Detect which cell encompasses the target text, then output its [X, Y] center coordinate. 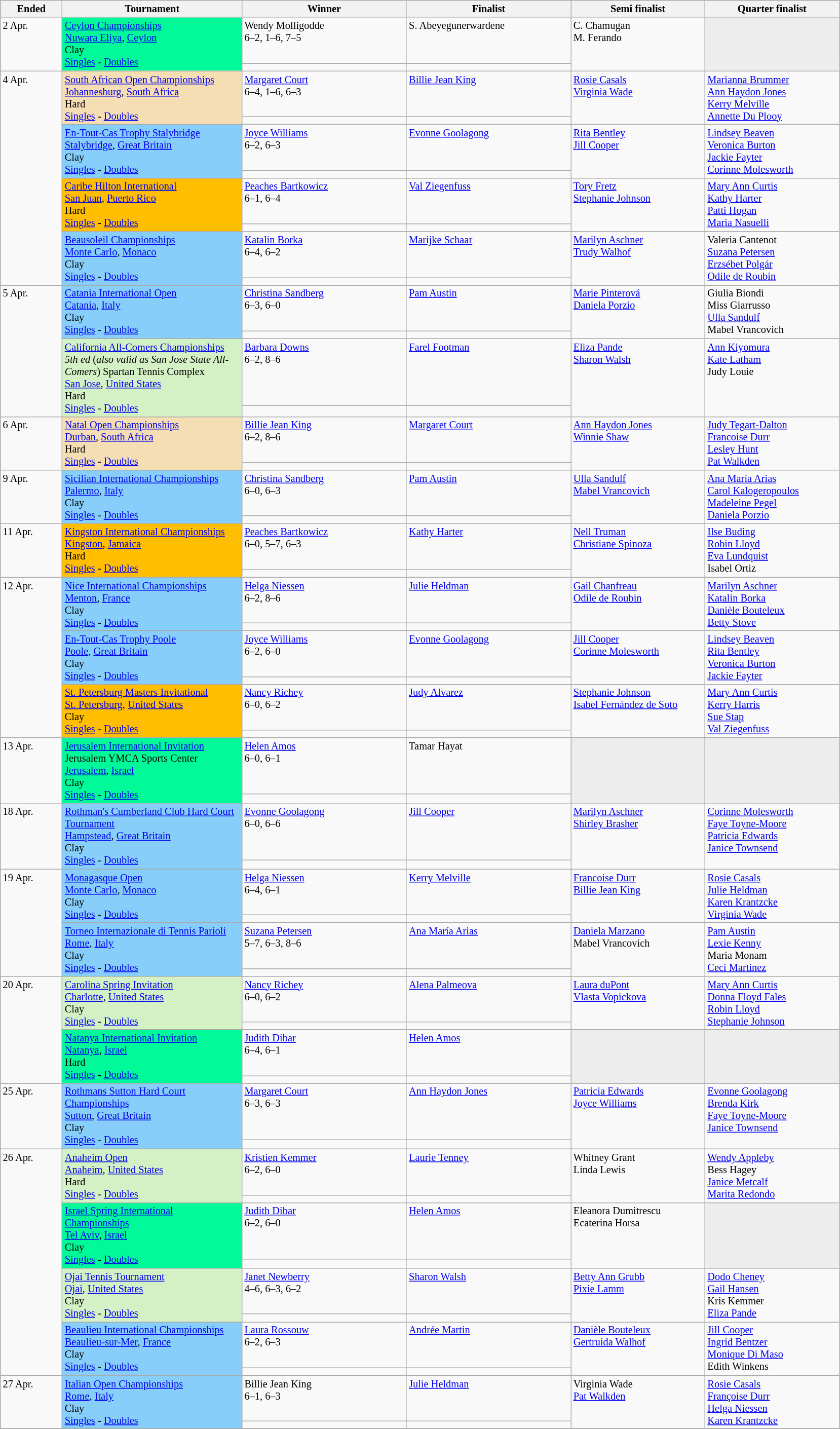
Laurie Tenney [488, 1172]
Winner [324, 9]
Alena Palmeova [488, 999]
Kathy Harter [488, 546]
Stephanie Johnson Isabel Fernández de Soto [638, 711]
Danièle Bouteleux Gertruida Walhof [638, 1348]
27 Apr. [31, 1402]
Billie Jean King6–2, 8–6 [324, 439]
Marilyn Aschner Trudy Walhof [638, 258]
Beaulieu International ChampionshipsBeaulieu-sur-Mer, FranceClaySingles - Doubles [152, 1348]
Marianna Brummer Ann Haydon Jones Kerry Melville Annette Du Plooy [772, 98]
Gail Chanfreau Odile de Roubin [638, 604]
25 Apr. [31, 1116]
Mary Ann Curtis Donna Floyd Fales Robin Lloyd Stephanie Johnson [772, 1003]
Finalist [488, 9]
Dodo Cheney Gail Hansen Kris Kemmer Eliza Pande [772, 1295]
S. Abeyegunerwardene [488, 40]
Peaches Bartkowicz 6–0, 5–7, 6–3 [324, 546]
Patricia Edwards Joyce Williams [638, 1116]
Daniela Marzano Mabel Vrancovich [638, 949]
Rothman's Cumberland Club Hard Court TournamentHampstead, Great BritainClaySingles - Doubles [152, 836]
Mary Ann Curtis Kerry Harris Sue Stap Val Ziegenfuss [772, 711]
Tory Fretz Stephanie Johnson [638, 205]
En-Tout-Cas Trophy StalybridgeStalybridge, Great BritainClaySingles - Doubles [152, 151]
2 Apr. [31, 44]
Tournament [152, 9]
Marijke Schaar [488, 254]
Suzana Petersen5–7, 6–3, 8–6 [324, 945]
Billie Jean King [488, 94]
Jerusalem International InvitationJerusalem YMCA Sports CenterJerusalem, IsraelClaySingles - Doubles [152, 771]
Sicilian International ChampionshipsPalermo, ItalyClaySingles - Doubles [152, 497]
Eleanora Dumitrescu Ecaterina Horsa [638, 1235]
Ulla Sandulf Mabel Vrancovich [638, 497]
Margaret Court 6–3, 6–3 [324, 1111]
Andrée Martin [488, 1344]
Judith Dibar6–2, 6–0 [324, 1230]
13 Apr. [31, 771]
Natal Open ChampionshipsDurban, South AfricaHardSingles - Doubles [152, 443]
Joyce Williams6–2, 6–0 [324, 653]
Corinne Molesworth Faye Toyne-Moore Patricia Edwards Janice Townsend [772, 836]
Judy Alvarez [488, 707]
Nice International ChampionshipsMenton, FranceClaySingles - Doubles [152, 604]
South African Open ChampionshipsJohannesburg, South AfricaHardSingles - Doubles [152, 98]
Pam Austin Lexie Kenny Maria Monam Ceci Martinez [772, 949]
20 Apr. [31, 1030]
Anaheim OpenAnaheim, United StatesHardSingles - Doubles [152, 1176]
Janet Newberry4–6, 6–3, 6–2 [324, 1291]
Ana María Arias Carol Kalogeropoulos Madeleine Pegel Daniela Porzio [772, 497]
Catania International OpenCatania, ItalyClaySingles - Doubles [152, 312]
Beausoleil ChampionshipsMonte Carlo, MonacoClaySingles - Doubles [152, 258]
Rosie Casals Virginia Wade [638, 98]
Evonne Goolagong Brenda Kirk Faye Toyne-Moore Janice Townsend [772, 1116]
Francoise Durr Billie Jean King [638, 896]
Lindsey Beaven Rita Bentley Veronica Burton Jackie Fayter [772, 657]
Helga Niessen6–2, 8–6 [324, 600]
Jill Cooper Ingrid Bentzer Monique Di Maso Edith Winkens [772, 1348]
Wendy Molligodde6–2, 1–6, 7–5 [324, 40]
En-Tout-Cas Trophy Poole Poole, Great BritainClaySingles - Doubles [152, 657]
Jill Cooper [488, 831]
Lindsey Beaven Veronica Burton Jackie Fayter Corinne Molesworth [772, 151]
Judy Tegart-Dalton Francoise Durr Lesley Hunt Pat Walkden [772, 443]
Ilse Buding Robin Lloyd Eva Lundquist Isabel Ortiz [772, 550]
Marilyn Aschner Shirley Brasher [638, 836]
Israel Spring International ChampionshipsTel Aviv, IsraelClaySingles - Doubles [152, 1235]
Betty Ann Grubb Pixie Lamm [638, 1295]
Joyce Williams6–2, 6–3 [324, 147]
Eliza Pande Sharon Walsh [638, 378]
Valeria Cantenot Suzana Petersen Erzsébet Polgár Odile de Roubin [772, 258]
Ojai Tennis TournamentOjai, United StatesClaySingles - Doubles [152, 1295]
Virginia Wade Pat Walkden [638, 1402]
C. Chamugan M. Ferando [638, 44]
Ann Kiyomura Kate Latham Judy Louie [772, 378]
9 Apr. [31, 497]
Margaret Court6–4, 1–6, 6–3 [324, 94]
Natanya International InvitationNatanya, IsraelHardSingles - Doubles [152, 1057]
St. Petersburg Masters InvitationalSt. Petersburg, United StatesClaySingles - Doubles [152, 711]
Evonne Goolagong6–0, 6–6 [324, 831]
18 Apr. [31, 836]
Barbara Downs6–2, 8–6 [324, 372]
Torneo Internazionale di Tennis ParioliRome, ItalyClaySingles - Doubles [152, 949]
Ann Haydon Jones Winnie Shaw [638, 443]
Marie Pinterová Daniela Porzio [638, 312]
Katalin Borka6–4, 6–2 [324, 254]
Ended [31, 9]
Christina Sandberg6–0, 6–3 [324, 493]
Rosie Casals Françoise Durr Helga Niessen Karen Krantzcke [772, 1402]
Laura duPont Vlasta Vopickova [638, 1003]
19 Apr. [31, 922]
Val Ziegenfuss [488, 201]
Peaches Bartkowicz6–1, 6–4 [324, 201]
Kristien Kemmer6–2, 6–0 [324, 1172]
Caribe Hilton InternationalSan Juan, Puerto RicoHardSingles - Doubles [152, 205]
Italian Open Championships Rome, ItalyClaySingles - Doubles [152, 1402]
Helga Niessen 6–4, 6–1 [324, 892]
Carolina Spring InvitationCharlotte, United StatesClaySingles - Doubles [152, 1003]
Sharon Walsh [488, 1291]
12 Apr. [31, 658]
Nell Truman Christiane Spinoza [638, 550]
Ana María Arias [488, 945]
Kerry Melville [488, 892]
Helen Amos6–0, 6–1 [324, 766]
Farel Footman [488, 372]
Mary Ann Curtis Kathy Harter Patti Hogan Maria Nasuelli [772, 205]
Giulia Biondi Miss Giarrusso Ulla Sandulf Mabel Vrancovich [772, 312]
Wendy Appleby Bess Hagey Janice Metcalf Marita Redondo [772, 1176]
Laura Rossouw6–2, 6–3 [324, 1344]
Rita Bentley Jill Cooper [638, 151]
6 Apr. [31, 443]
Marilyn Aschner Katalin Borka Danièle Bouteleux Betty Stove [772, 604]
26 Apr. [31, 1262]
Semi finalist [638, 9]
Jill Cooper Corinne Molesworth [638, 657]
Ceylon ChampionshipsNuwara Eliya, CeylonClaySingles - Doubles [152, 44]
Billie Jean King6–1, 6–3 [324, 1398]
Rothmans Sutton Hard Court ChampionshipsSutton, Great BritainClaySingles - Doubles [152, 1116]
Whitney Grant Linda Lewis [638, 1176]
11 Apr. [31, 550]
Ann Haydon Jones [488, 1111]
Quarter finalist [772, 9]
Margaret Court [488, 439]
Judith Dibar6–4, 6–1 [324, 1052]
Christina Sandberg6–3, 6–0 [324, 308]
Kingston International ChampionshipsKingston, JamaicaHardSingles - Doubles [152, 550]
4 Apr. [31, 178]
Rosie Casals Julie Heldman Karen Krantzcke Virginia Wade [772, 896]
Monagasque OpenMonte Carlo, MonacoClaySingles - Doubles [152, 896]
Tamar Hayat [488, 766]
5 Apr. [31, 351]
